Return the [x, y] coordinate for the center point of the cell that contains the specified text.  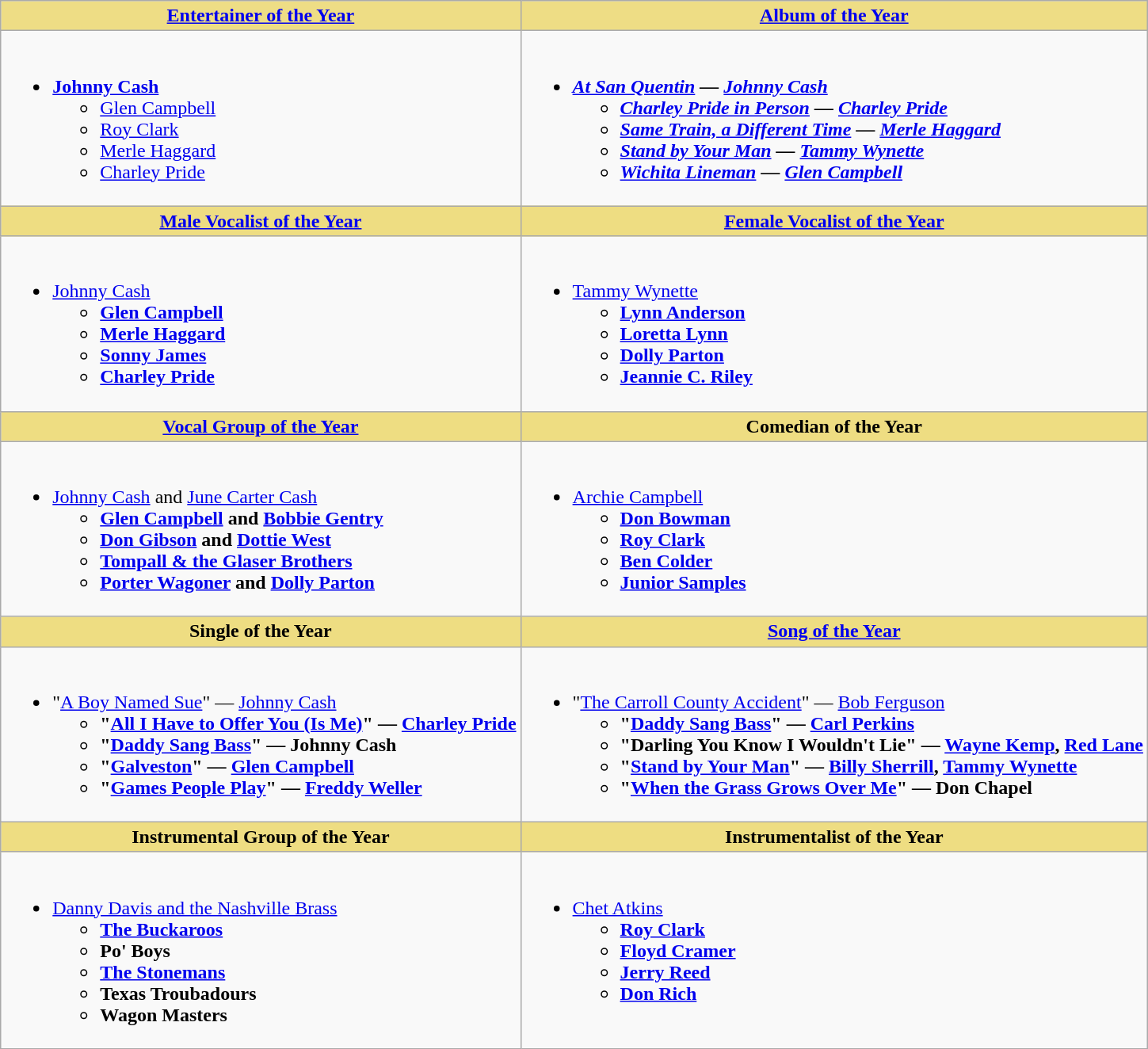
Instrumentalist of the Year [833, 837]
Johnny CashGlen CampbellMerle HaggardSonny JamesCharley Pride [261, 323]
Tammy WynetteLynn AndersonLoretta LynnDolly PartonJeannie C. Riley [833, 323]
Female Vocalist of the Year [833, 221]
Male Vocalist of the Year [261, 221]
Danny Davis and the Nashville BrassThe BuckaroosPo' BoysThe StonemansTexas TroubadoursWagon Masters [261, 950]
Album of the Year [833, 16]
Vocal Group of the Year [261, 426]
Johnny Cash and June Carter CashGlen Campbell and Bobbie GentryDon Gibson and Dottie WestTompall & the Glaser BrothersPorter Wagoner and Dolly Parton [261, 529]
Johnny CashGlen CampbellRoy ClarkMerle HaggardCharley Pride [261, 119]
Single of the Year [261, 631]
Chet AtkinsRoy ClarkFloyd CramerJerry ReedDon Rich [833, 950]
Archie CampbellDon BowmanRoy ClarkBen ColderJunior Samples [833, 529]
Entertainer of the Year [261, 16]
Song of the Year [833, 631]
Comedian of the Year [833, 426]
Instrumental Group of the Year [261, 837]
